Detect which cell encompasses the target text, then output its (X, Y) center coordinate. 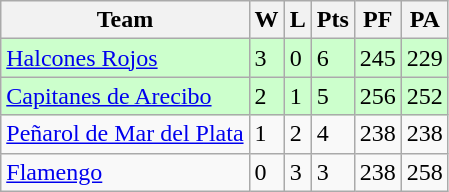
Capitanes de Arecibo (125, 96)
W (266, 20)
245 (378, 58)
4 (332, 134)
258 (424, 172)
6 (332, 58)
5 (332, 96)
Team (125, 20)
252 (424, 96)
Flamengo (125, 172)
256 (378, 96)
229 (424, 58)
L (298, 20)
Pts (332, 20)
PA (424, 20)
Peñarol de Mar del Plata (125, 134)
PF (378, 20)
Halcones Rojos (125, 58)
